From the cell containing the given text, extract its center point as [x, y] coordinate. 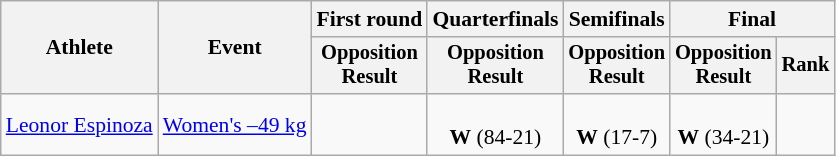
Event [235, 48]
Women's –49 kg [235, 124]
W (84-21) [495, 124]
Leonor Espinoza [80, 124]
Quarterfinals [495, 19]
First round [370, 19]
Semifinals [616, 19]
Rank [806, 66]
W (34-21) [724, 124]
Athlete [80, 48]
W (17-7) [616, 124]
Final [752, 19]
